Return [x, y] of the center of cell containing provided text 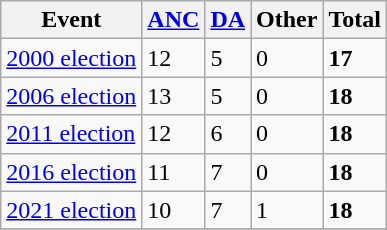
2011 election [72, 134]
Event [72, 20]
Other [287, 20]
2000 election [72, 58]
2006 election [72, 96]
1 [287, 210]
6 [228, 134]
2021 election [72, 210]
ANC [174, 20]
17 [355, 58]
10 [174, 210]
Total [355, 20]
13 [174, 96]
DA [228, 20]
2016 election [72, 172]
11 [174, 172]
